Locate the cell with the specified text and output its (x, y) center coordinate. 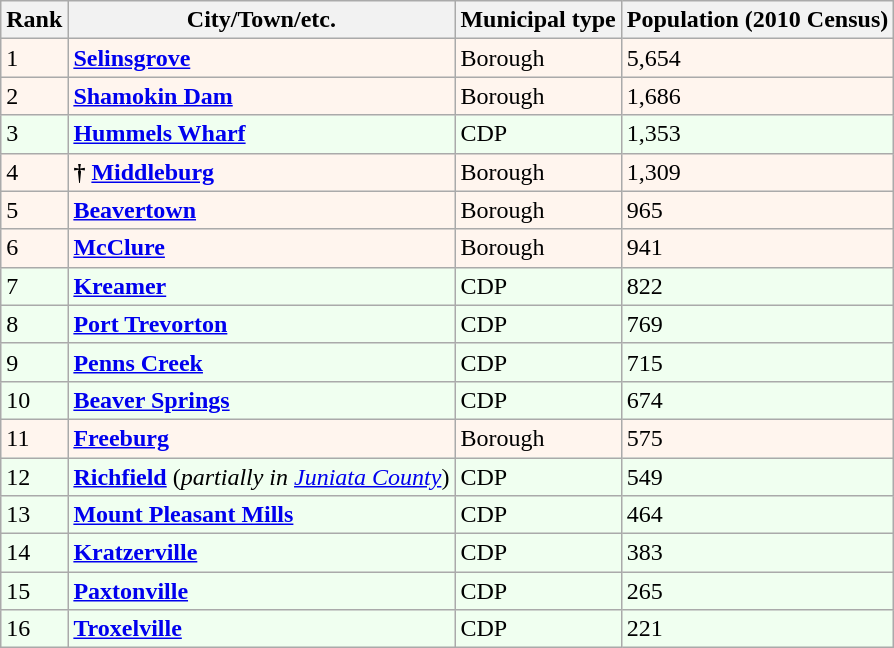
Penns Creek (262, 362)
Beaver Springs (262, 400)
Beavertown (262, 210)
965 (757, 210)
Shamokin Dam (262, 96)
12 (34, 477)
549 (757, 477)
221 (757, 629)
Mount Pleasant Mills (262, 515)
14 (34, 553)
16 (34, 629)
674 (757, 400)
715 (757, 362)
13 (34, 515)
Hummels Wharf (262, 134)
10 (34, 400)
Richfield (partially in Juniata County) (262, 477)
Population (2010 Census) (757, 20)
5,654 (757, 58)
1 (34, 58)
575 (757, 438)
383 (757, 553)
464 (757, 515)
769 (757, 324)
1,686 (757, 96)
11 (34, 438)
Port Trevorton (262, 324)
265 (757, 591)
4 (34, 172)
822 (757, 286)
941 (757, 248)
Troxelville (262, 629)
Paxtonville (262, 591)
Rank (34, 20)
9 (34, 362)
5 (34, 210)
Freeburg (262, 438)
15 (34, 591)
Municipal type (538, 20)
† Middleburg (262, 172)
1,309 (757, 172)
1,353 (757, 134)
City/Town/etc. (262, 20)
3 (34, 134)
Selinsgrove (262, 58)
2 (34, 96)
Kratzerville (262, 553)
Kreamer (262, 286)
7 (34, 286)
8 (34, 324)
McClure (262, 248)
6 (34, 248)
